Find where the given text appears and provide that cell's center as [x, y] coordinate. 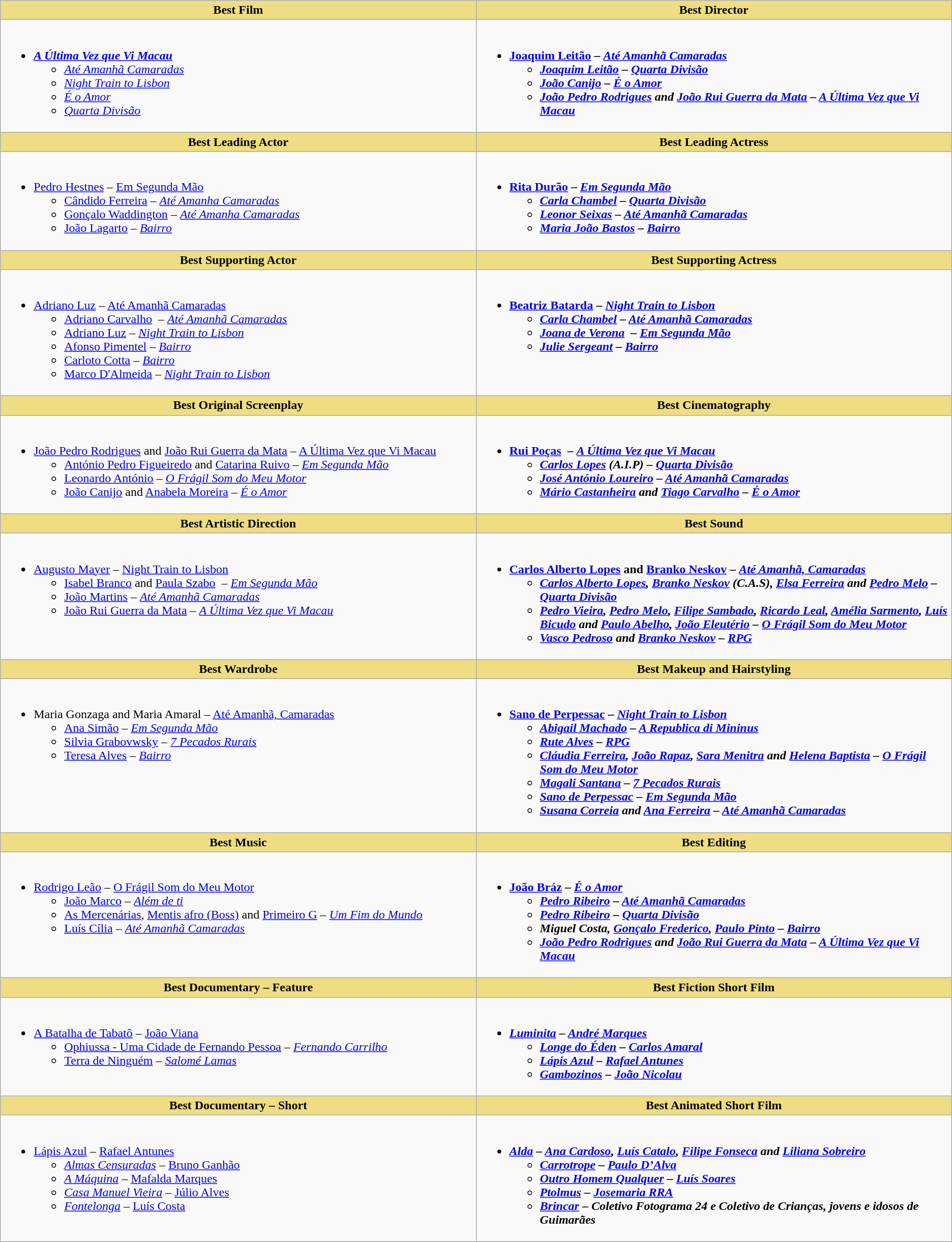
Best Leading Actor [238, 142]
Best Animated Short Film [714, 1106]
Best Director [714, 10]
Best Wardrobe [238, 669]
Best Sound [714, 523]
Best Editing [714, 842]
Best Supporting Actress [714, 260]
Beatriz Batarda – Night Train to LisbonCarla Chambel – Até Amanhã CamaradasJoana de Verona – Em Segunda MãoJulie Sergeant – Bairro [714, 333]
Maria Gonzaga and Maria Amaral – Até Amanhã, CamaradasAna Simão – Em Segunda MãoSilvia Grabovwsky – 7 Pecados RuraisTeresa Alves – Bairro [238, 755]
Pedro Hestnes – Em Segunda MãoCândido Ferreira – Até Amanha CamaradasGonçalo Waddington – Até Amanha CamaradasJoão Lagarto – Bairro [238, 201]
Best Leading Actress [714, 142]
Best Film [238, 10]
Luminita – André MarquesLonge do Éden – Carlos AmaralLápis Azul – Rafael AntunesGambozinos – João Nicolau [714, 1047]
Best Makeup and Hairstyling [714, 669]
A Batalha de Tabatô – João VianaOphiussa - Uma Cidade de Fernando Pessoa – Fernando CarrilhoTerra de Ninguém – Salomé Lamas [238, 1047]
Best Documentary – Short [238, 1106]
A Última Vez que Vi MacauAté Amanhã CamaradasNight Train to LisbonÉ o AmorQuarta Divisão [238, 76]
Best Cinematography [714, 405]
Best Supporting Actor [238, 260]
Rita Durão – Em Segunda MãoCarla Chambel – Quarta DivisãoLeonor Seixas – Até Amanhã CamaradasMaria João Bastos – Bairro [714, 201]
Lápis Azul – Rafael AntunesAlmas Censuradas – Bruno GanhãoA Máquina – Mafalda MarquesCasa Manuel Vieira – Júlio AlvesFontelonga – Luís Costa [238, 1178]
Best Music [238, 842]
Best Original Screenplay [238, 405]
Best Documentary – Feature [238, 988]
Best Fiction Short Film [714, 988]
Best Artistic Direction [238, 523]
